For the text-containing cell, return its midpoint in (X, Y) coordinate format. 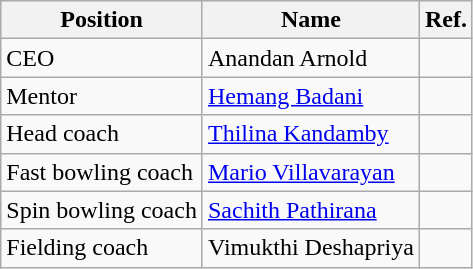
Sachith Pathirana (310, 210)
Ref. (446, 20)
Mario Villavarayan (310, 172)
Spin bowling coach (102, 210)
Hemang Badani (310, 96)
Mentor (102, 96)
Vimukthi Deshapriya (310, 248)
Position (102, 20)
Fast bowling coach (102, 172)
Thilina Kandamby (310, 134)
Name (310, 20)
Anandan Arnold (310, 58)
Fielding coach (102, 248)
Head coach (102, 134)
CEO (102, 58)
